From the cell containing the given text, extract its center point as (X, Y) coordinate. 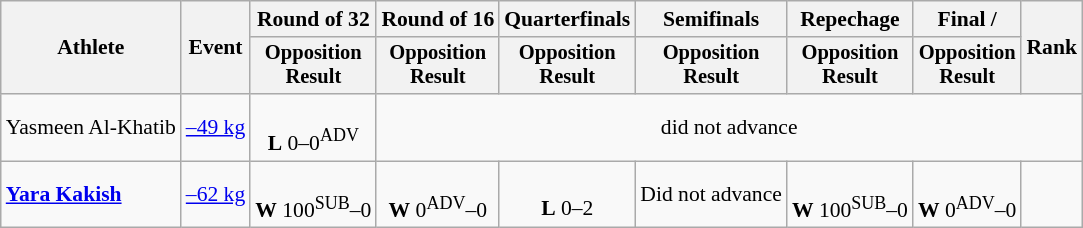
Round of 16 (438, 19)
–49 kg (216, 128)
Quarterfinals (567, 19)
Event (216, 48)
Rank (1052, 48)
Yara Kakish (91, 194)
L 0–0ADV (313, 128)
L 0–2 (567, 194)
–62 kg (216, 194)
Semifinals (711, 19)
Final / (967, 19)
Repechage (850, 19)
Did not advance (711, 194)
Yasmeen Al-Khatib (91, 128)
Round of 32 (313, 19)
Athlete (91, 48)
did not advance (729, 128)
